Provide the [X, Y] coordinate of the cell's center where the given text is located.  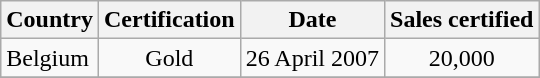
Certification [169, 20]
20,000 [462, 58]
26 April 2007 [312, 58]
Date [312, 20]
Sales certified [462, 20]
Belgium [50, 58]
Gold [169, 58]
Country [50, 20]
